Pinpoint the cell where the given text exists, returning its (X, Y) midpoint coordinate. 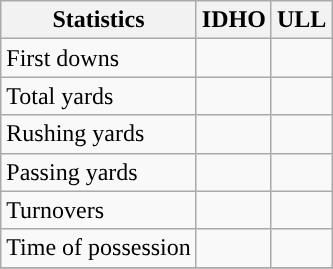
Statistics (99, 20)
Total yards (99, 96)
IDHO (234, 20)
ULL (301, 20)
Time of possession (99, 248)
Turnovers (99, 210)
Rushing yards (99, 134)
First downs (99, 58)
Passing yards (99, 172)
